Search for the cell housing the specified text and yield its (x, y) center coordinate. 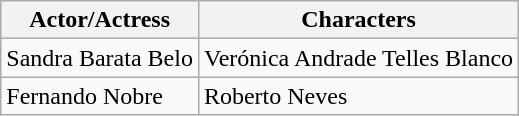
Actor/Actress (100, 20)
Verónica Andrade Telles Blanco (358, 58)
Characters (358, 20)
Sandra Barata Belo (100, 58)
Fernando Nobre (100, 96)
Roberto Neves (358, 96)
